Return (x, y) of the center of cell containing provided text 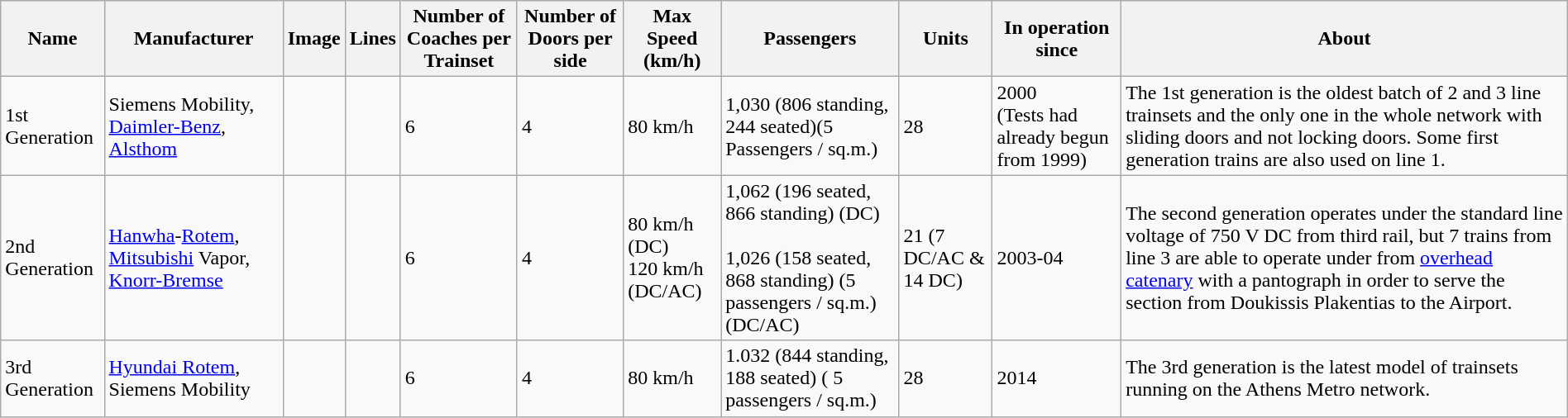
The 3rd generation is the latest model of trainsets running on the Athens Metro network. (1345, 378)
Manufacturer (194, 39)
Passengers (810, 39)
1,030 (806 standing, 244 seated)(5 Passengers / sq.m.) (810, 126)
1stGeneration (53, 126)
21 (7 DC/AC & 14 DC) (946, 258)
2014 (1057, 378)
Image (314, 39)
Name (53, 39)
1.032 (844 standing, 188 seated) ( 5 passengers / sq.m.) (810, 378)
Number of Coaches per Trainset (458, 39)
Siemens Mobility, Daimler-Benz, Alsthοm (194, 126)
80 km/h (DC)120 km/h (DC/AC) (672, 258)
Number of Doors per side (570, 39)
2003-04 (1057, 258)
Hanwha-Rotem, Mitsubishi Vapor, Knorr-Bremse (194, 258)
Units (946, 39)
Hyundai Rotem, Siemens Mobility (194, 378)
Max Speed(km/h) (672, 39)
About (1345, 39)
3rd Generation (53, 378)
Lines (372, 39)
2000(Tests had already begun from 1999) (1057, 126)
In operationsince (1057, 39)
1,062 (196 seated, 866 standing) (DC)1,026 (158 seated, 868 standing) (5 passengers / sq.m.) (DC/AC) (810, 258)
2nd Generation (53, 258)
